Output the [X, Y] coordinate of the center of the cell containing the given text.  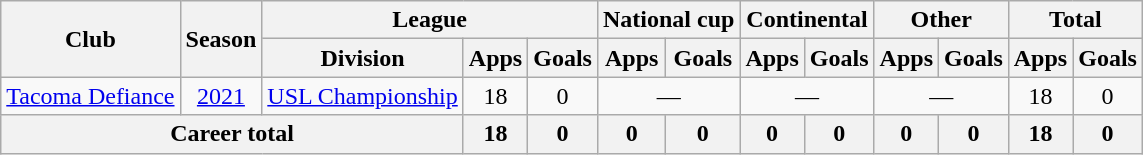
Season [221, 39]
Other [941, 20]
Tacoma Defiance [90, 96]
USL Championship [363, 96]
Division [363, 58]
Continental [807, 20]
League [430, 20]
National cup [668, 20]
Career total [232, 134]
Total [1075, 20]
Club [90, 39]
2021 [221, 96]
